Capture the cell that displays the provided text and extract its [X, Y] central coordinate. 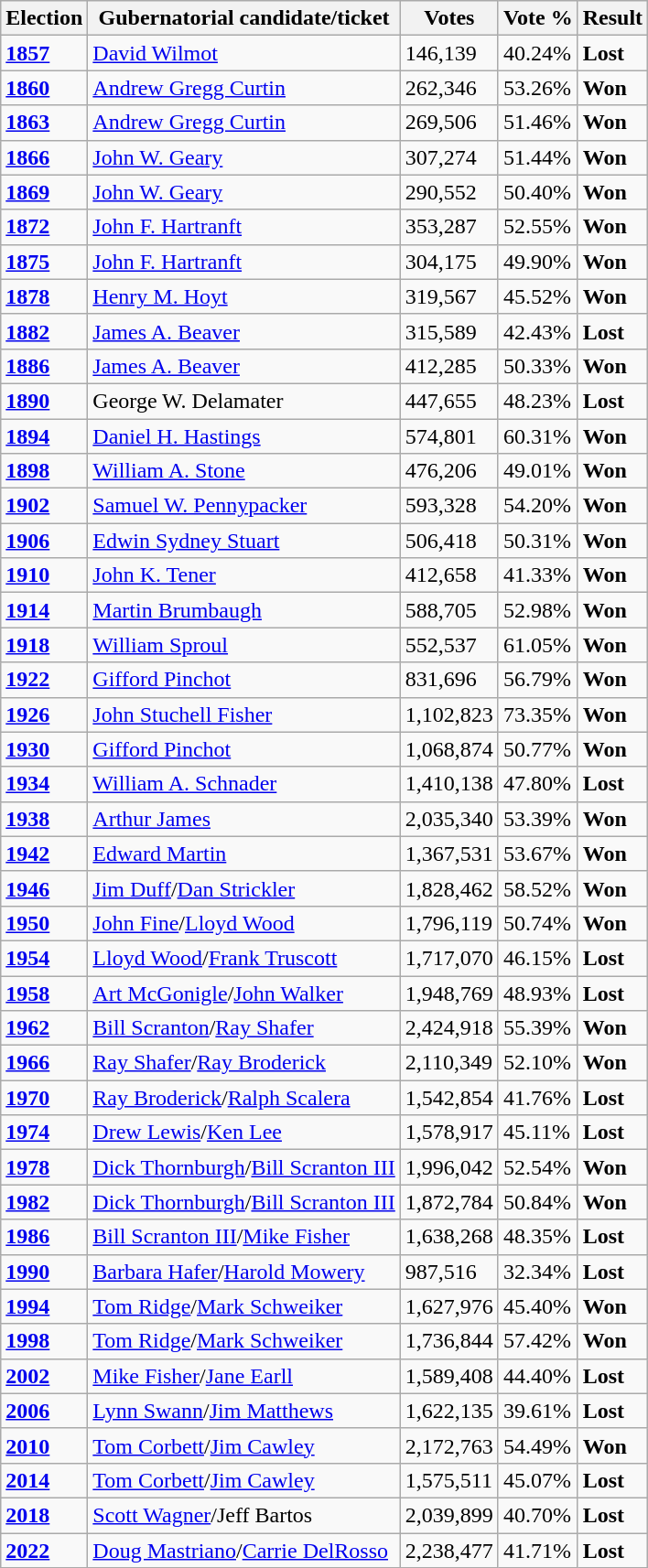
56.79% [538, 680]
53.26% [538, 88]
353,287 [448, 227]
146,139 [448, 53]
1978 [44, 1167]
52.54% [538, 1167]
2,110,349 [448, 1063]
Ray Shafer/Ray Broderick [243, 1063]
831,696 [448, 680]
1,102,823 [448, 714]
1902 [44, 506]
39.61% [538, 1411]
Henry M. Hoyt [243, 296]
262,346 [448, 88]
1866 [44, 157]
52.55% [538, 227]
1,622,135 [448, 1411]
1998 [44, 1341]
54.49% [538, 1445]
52.10% [538, 1063]
1882 [44, 331]
1,068,874 [448, 749]
552,537 [448, 645]
1986 [44, 1237]
1,542,854 [448, 1098]
Lynn Swann/Jim Matthews [243, 1411]
Edward Martin [243, 854]
50.31% [538, 541]
William A. Schnader [243, 784]
Scott Wagner/Jeff Bartos [243, 1515]
58.52% [538, 888]
46.15% [538, 958]
1878 [44, 296]
50.74% [538, 923]
412,285 [448, 366]
42.43% [538, 331]
Arthur James [243, 819]
49.90% [538, 262]
1,996,042 [448, 1167]
Art McGonigle/John Walker [243, 993]
588,705 [448, 610]
David Wilmot [243, 53]
48.93% [538, 993]
412,658 [448, 575]
Jim Duff/Dan Strickler [243, 888]
1857 [44, 53]
1,828,462 [448, 888]
40.24% [538, 53]
41.71% [538, 1551]
2014 [44, 1480]
41.33% [538, 575]
319,567 [448, 296]
Mike Fisher/Jane Earll [243, 1376]
Barbara Hafer/Harold Mowery [243, 1272]
Bill Scranton/Ray Shafer [243, 1028]
53.39% [538, 819]
1982 [44, 1202]
1,410,138 [448, 784]
1890 [44, 401]
1,872,784 [448, 1202]
1898 [44, 471]
54.20% [538, 506]
Edwin Sydney Stuart [243, 541]
1966 [44, 1063]
1922 [44, 680]
2,172,763 [448, 1445]
1,717,070 [448, 958]
1942 [44, 854]
1,367,531 [448, 854]
Doug Mastriano/Carrie DelRosso [243, 1551]
55.39% [538, 1028]
61.05% [538, 645]
304,175 [448, 262]
45.07% [538, 1480]
John Stuchell Fisher [243, 714]
1875 [44, 262]
45.52% [538, 296]
Daniel H. Hastings [243, 436]
1946 [44, 888]
1994 [44, 1306]
George W. Delamater [243, 401]
William A. Stone [243, 471]
1914 [44, 610]
2002 [44, 1376]
1,575,511 [448, 1480]
50.84% [538, 1202]
1,627,976 [448, 1306]
1,736,844 [448, 1341]
Bill Scranton III/Mike Fisher [243, 1237]
52.98% [538, 610]
Lloyd Wood/Frank Truscott [243, 958]
506,418 [448, 541]
32.34% [538, 1272]
William Sproul [243, 645]
476,206 [448, 471]
48.23% [538, 401]
Gubernatorial candidate/ticket [243, 18]
987,516 [448, 1272]
51.46% [538, 123]
1934 [44, 784]
1863 [44, 123]
315,589 [448, 331]
John Fine/Lloyd Wood [243, 923]
1954 [44, 958]
1,578,917 [448, 1133]
40.70% [538, 1515]
1872 [44, 227]
1990 [44, 1272]
1,796,119 [448, 923]
41.76% [538, 1098]
269,506 [448, 123]
48.35% [538, 1237]
49.01% [538, 471]
1950 [44, 923]
1906 [44, 541]
1938 [44, 819]
1869 [44, 192]
Vote % [538, 18]
1930 [44, 749]
307,274 [448, 157]
1860 [44, 88]
Drew Lewis/Ken Lee [243, 1133]
1918 [44, 645]
53.67% [538, 854]
2,424,918 [448, 1028]
57.42% [538, 1341]
45.11% [538, 1133]
Martin Brumbaugh [243, 610]
45.40% [538, 1306]
1970 [44, 1098]
2,238,477 [448, 1551]
447,655 [448, 401]
Votes [448, 18]
44.40% [538, 1376]
2018 [44, 1515]
50.40% [538, 192]
1,948,769 [448, 993]
47.80% [538, 784]
John K. Tener [243, 575]
1974 [44, 1133]
1910 [44, 575]
2022 [44, 1551]
2,035,340 [448, 819]
1,638,268 [448, 1237]
2010 [44, 1445]
1886 [44, 366]
574,801 [448, 436]
Election [44, 18]
593,328 [448, 506]
Samuel W. Pennypacker [243, 506]
1962 [44, 1028]
290,552 [448, 192]
50.77% [538, 749]
50.33% [538, 366]
1958 [44, 993]
Result [612, 18]
51.44% [538, 157]
2006 [44, 1411]
1926 [44, 714]
Ray Broderick/Ralph Scalera [243, 1098]
2,039,899 [448, 1515]
60.31% [538, 436]
1894 [44, 436]
1,589,408 [448, 1376]
73.35% [538, 714]
